Identify which cell holds the provided text, then report its (x, y) central coordinate. 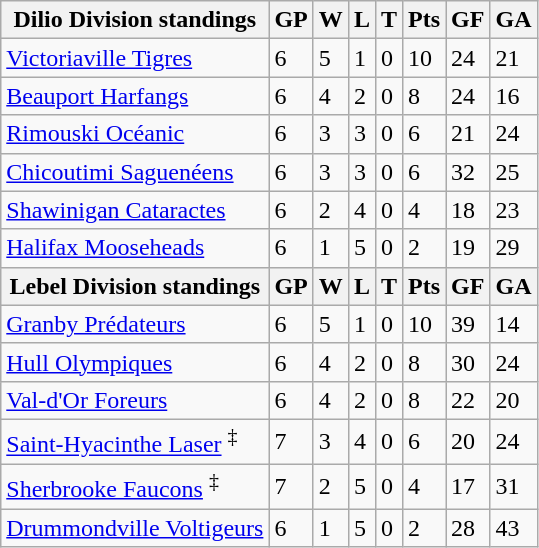
32 (468, 172)
28 (468, 528)
Chicoutimi Saguenéens (135, 172)
19 (468, 248)
Saint-Hyacinthe Laser ‡ (135, 442)
Beauport Harfangs (135, 96)
31 (514, 486)
17 (468, 486)
16 (514, 96)
30 (468, 362)
Lebel Division standings (135, 286)
18 (468, 210)
Halifax Mooseheads (135, 248)
Drummondville Voltigeurs (135, 528)
25 (514, 172)
Hull Olympiques (135, 362)
29 (514, 248)
23 (514, 210)
39 (468, 324)
Dilio Division standings (135, 20)
Rimouski Océanic (135, 134)
43 (514, 528)
Shawinigan Cataractes (135, 210)
Sherbrooke Faucons ‡ (135, 486)
Val-d'Or Foreurs (135, 400)
Victoriaville Tigres (135, 58)
Granby Prédateurs (135, 324)
14 (514, 324)
22 (468, 400)
